For the text-containing cell, return its midpoint in (x, y) coordinate format. 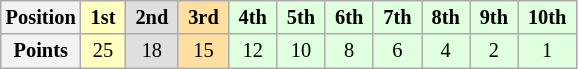
Points (41, 51)
15 (203, 51)
10 (301, 51)
Position (41, 17)
9th (494, 17)
8th (446, 17)
18 (152, 51)
1 (547, 51)
3rd (203, 17)
2nd (152, 17)
8 (349, 51)
5th (301, 17)
6th (349, 17)
10th (547, 17)
4 (446, 51)
25 (104, 51)
6 (397, 51)
2 (494, 51)
12 (253, 51)
7th (397, 17)
4th (253, 17)
1st (104, 17)
